Extract the (X, Y) coordinate from the center of the cell holding the provided text.  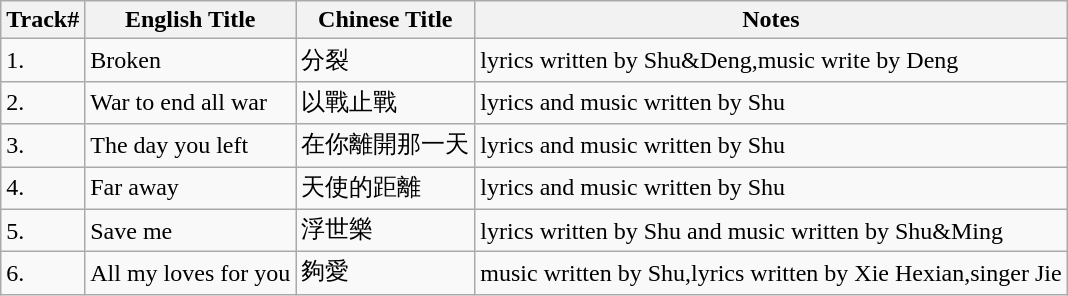
2. (43, 102)
The day you left (190, 146)
3. (43, 146)
English Title (190, 20)
lyrics written by Shu and music written by Shu&Ming (771, 230)
在你離開那一天 (386, 146)
Notes (771, 20)
War to end all war (190, 102)
以戰止戰 (386, 102)
Chinese Title (386, 20)
Track# (43, 20)
Far away (190, 188)
Broken (190, 60)
1. (43, 60)
Save me (190, 230)
6. (43, 274)
夠愛 (386, 274)
music written by Shu,lyrics written by Xie Hexian,singer Jie (771, 274)
分裂 (386, 60)
4. (43, 188)
All my loves for you (190, 274)
浮世樂 (386, 230)
lyrics written by Shu&Deng,music write by Deng (771, 60)
天使的距離 (386, 188)
5. (43, 230)
